Search for the cell housing the specified text and yield its (x, y) center coordinate. 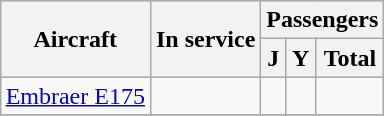
Total (350, 58)
Y (300, 58)
Passengers (322, 20)
J (274, 58)
Embraer E175 (75, 96)
Aircraft (75, 39)
In service (205, 39)
